Search for the cell housing the specified text and yield its (x, y) center coordinate. 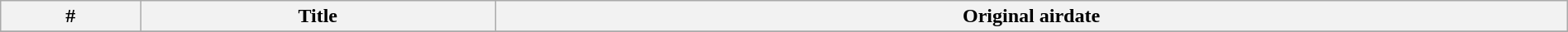
Original airdate (1031, 16)
# (71, 16)
Title (318, 16)
